Locate the cell with the specified text and output its (x, y) center coordinate. 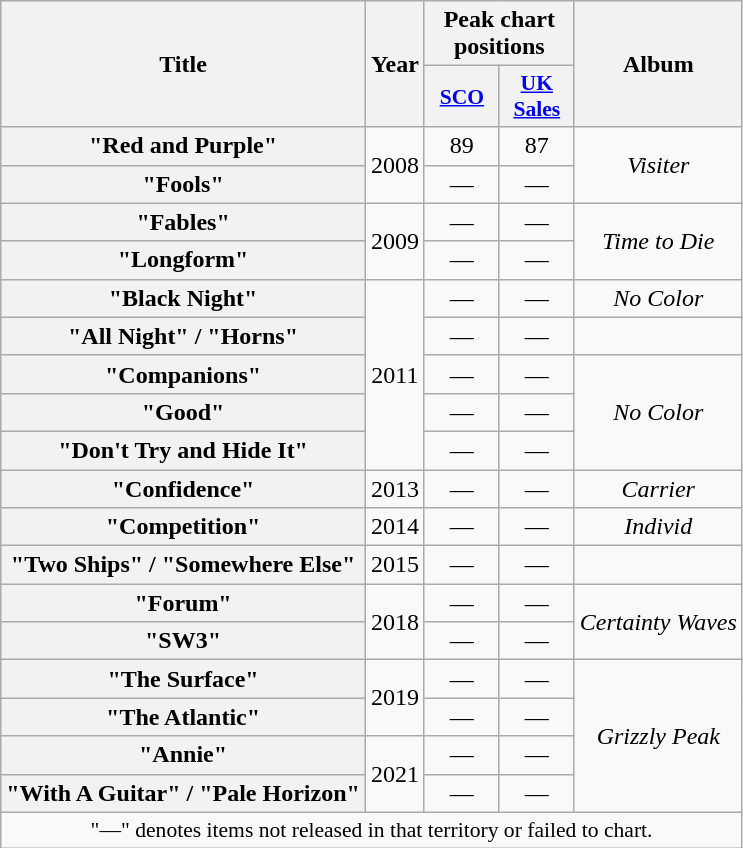
2021 (394, 774)
2009 (394, 241)
"Black Night" (184, 298)
"SW3" (184, 641)
2019 (394, 698)
SCO (462, 96)
Album (658, 64)
Title (184, 64)
Individ (658, 527)
Peak chart positions (499, 34)
"Longform" (184, 260)
Certainty Waves (658, 622)
"Don't Try and Hide It" (184, 450)
"All Night" / "Horns" (184, 336)
"—" denotes items not released in that territory or failed to chart. (372, 830)
Time to Die (658, 241)
2008 (394, 165)
"The Atlantic" (184, 717)
"Competition" (184, 527)
89 (462, 146)
"Fables" (184, 222)
"Good" (184, 412)
"With A Guitar" / "Pale Horizon" (184, 793)
Visiter (658, 165)
"Red and Purple" (184, 146)
"The Surface" (184, 679)
"Annie" (184, 755)
2013 (394, 489)
"Companions" (184, 374)
2014 (394, 527)
"Forum" (184, 603)
2015 (394, 565)
2011 (394, 374)
Grizzly Peak (658, 736)
Carrier (658, 489)
UKSales (536, 96)
"Fools" (184, 184)
2018 (394, 622)
Year (394, 64)
87 (536, 146)
"Confidence" (184, 489)
"Two Ships" / "Somewhere Else" (184, 565)
